Identify which cell holds the provided text, then report its [X, Y] central coordinate. 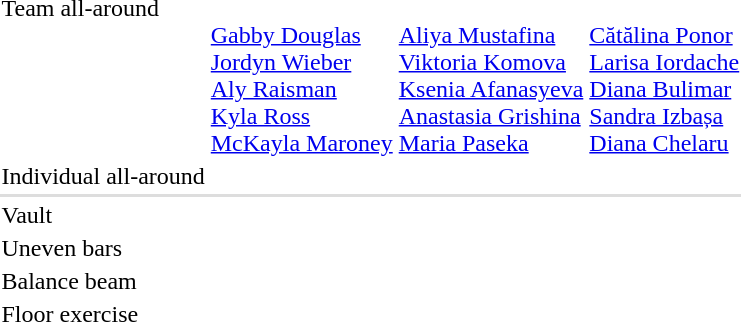
Vault [103, 215]
Individual all-around [103, 176]
Uneven bars [103, 248]
Balance beam [103, 281]
